Identify which cell holds the provided text, then report its (X, Y) central coordinate. 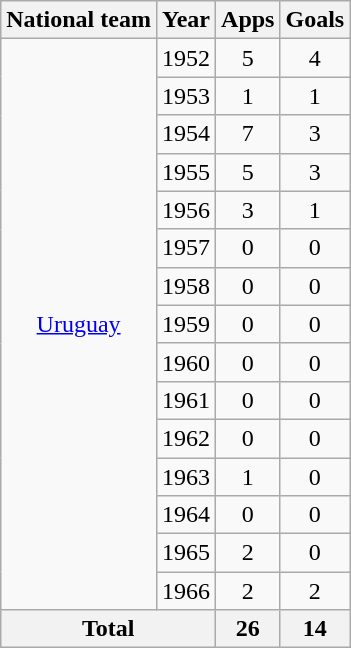
Year (186, 20)
1953 (186, 96)
1963 (186, 477)
1962 (186, 438)
1954 (186, 134)
26 (248, 629)
1964 (186, 515)
1961 (186, 400)
Uruguay (79, 324)
1958 (186, 286)
Goals (315, 20)
1955 (186, 172)
1957 (186, 248)
4 (315, 58)
1965 (186, 553)
1952 (186, 58)
1966 (186, 591)
1956 (186, 210)
1959 (186, 324)
Total (108, 629)
14 (315, 629)
7 (248, 134)
Apps (248, 20)
National team (79, 20)
1960 (186, 362)
